Output the (x, y) coordinate of the center of the cell containing the given text.  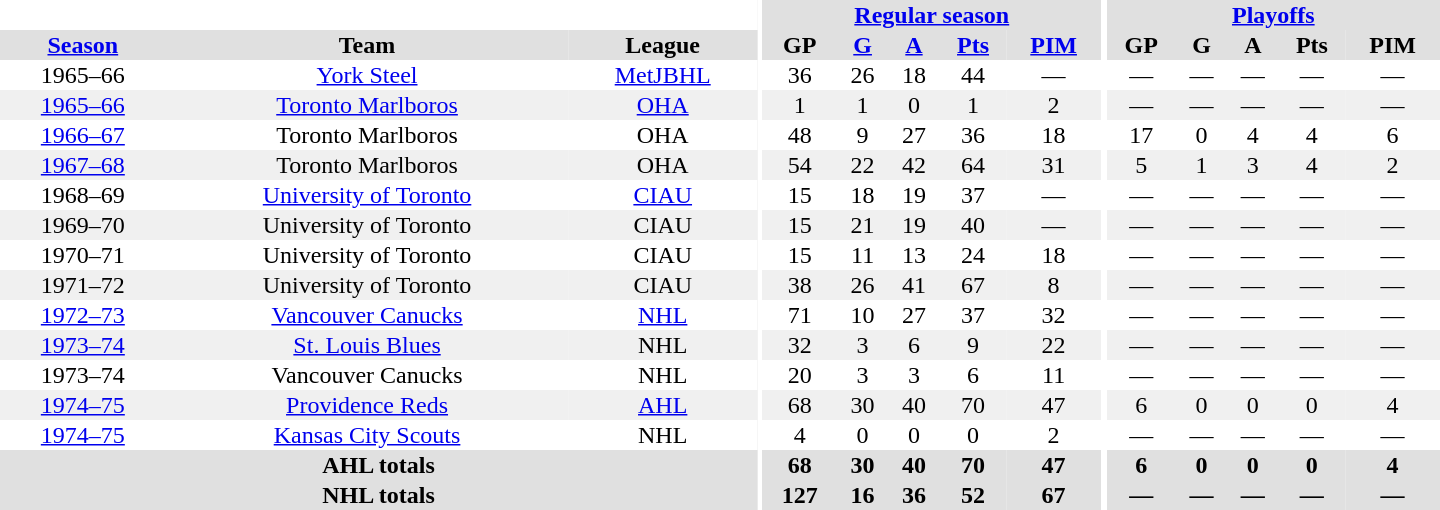
71 (800, 315)
10 (862, 315)
1967–68 (83, 165)
16 (862, 495)
52 (974, 495)
17 (1142, 135)
20 (800, 375)
AHL totals (378, 465)
13 (914, 255)
24 (974, 255)
Regular season (932, 15)
Season (83, 45)
Playoffs (1274, 15)
54 (800, 165)
Providence Reds (368, 405)
St. Louis Blues (368, 345)
MetJBHL (662, 75)
AHL (662, 405)
Team (368, 45)
48 (800, 135)
31 (1054, 165)
1972–73 (83, 315)
127 (800, 495)
64 (974, 165)
NHL totals (378, 495)
1966–67 (83, 135)
41 (914, 285)
1968–69 (83, 195)
5 (1142, 165)
York Steel (368, 75)
1971–72 (83, 285)
8 (1054, 285)
League (662, 45)
1970–71 (83, 255)
1969–70 (83, 225)
38 (800, 285)
21 (862, 225)
42 (914, 165)
44 (974, 75)
Kansas City Scouts (368, 435)
